Detect which cell encompasses the target text, then output its [X, Y] center coordinate. 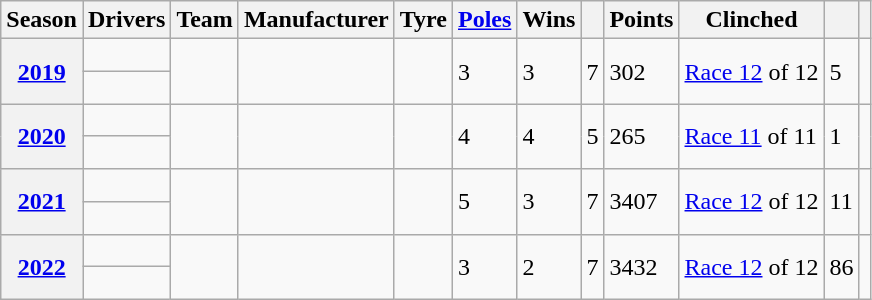
Manufacturer [316, 20]
3432 [642, 266]
Drivers [126, 20]
2022 [42, 266]
Team [205, 20]
Tyre [423, 20]
Race 11 of 11 [752, 136]
1 [842, 136]
265 [642, 136]
Clinched [752, 20]
2 [549, 266]
11 [842, 202]
Points [642, 20]
Wins [549, 20]
3407 [642, 202]
2021 [42, 202]
2020 [42, 136]
86 [842, 266]
2019 [42, 72]
Season [42, 20]
302 [642, 72]
Poles [484, 20]
